For the text-containing cell, return its midpoint in [x, y] coordinate format. 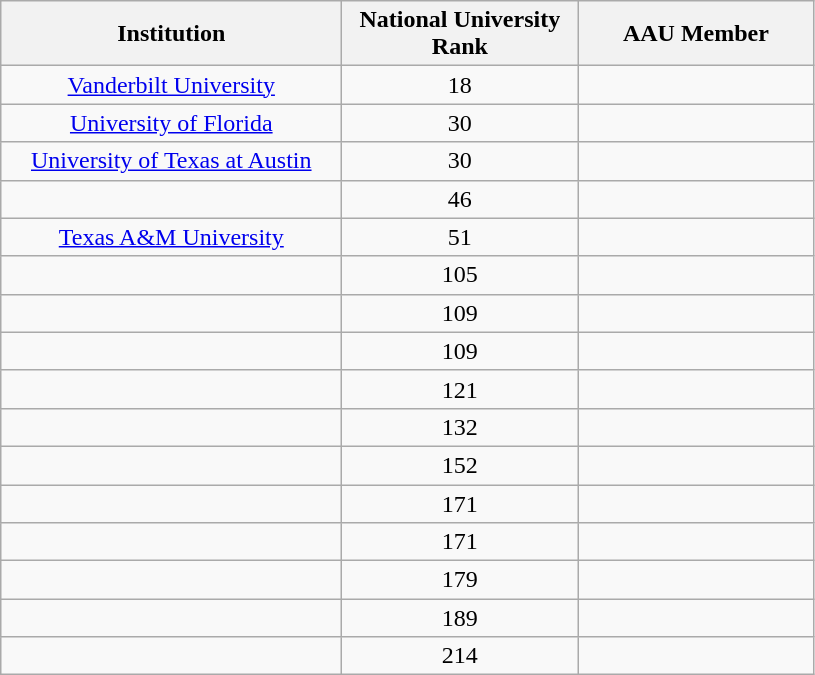
Vanderbilt University [172, 85]
214 [460, 656]
Texas A&M University [172, 237]
National University Rank [460, 34]
AAU Member [696, 34]
189 [460, 618]
University of Florida [172, 123]
105 [460, 275]
121 [460, 389]
179 [460, 580]
Institution [172, 34]
18 [460, 85]
51 [460, 237]
132 [460, 427]
University of Texas at Austin [172, 161]
46 [460, 199]
152 [460, 465]
